Return (X, Y) of the center of cell containing provided text 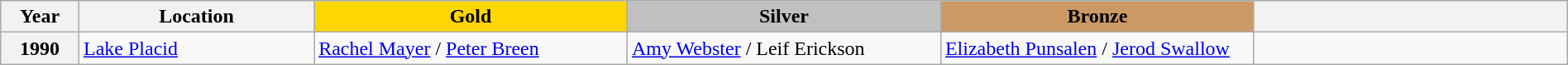
Gold (471, 17)
Lake Placid (196, 48)
Silver (784, 17)
1990 (40, 48)
Elizabeth Punsalen / Jerod Swallow (1097, 48)
Location (196, 17)
Rachel Mayer / Peter Breen (471, 48)
Year (40, 17)
Bronze (1097, 17)
Amy Webster / Leif Erickson (784, 48)
